Scan for the cell matching the given text and deliver its [X, Y] coordinate at center. 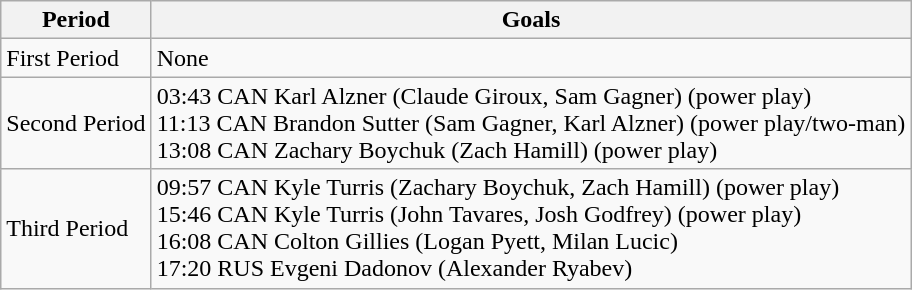
First Period [76, 58]
Second Period [76, 123]
Third Period [76, 228]
None [531, 58]
Period [76, 20]
Goals [531, 20]
